Find where the given text appears and provide that cell's center as (x, y) coordinate. 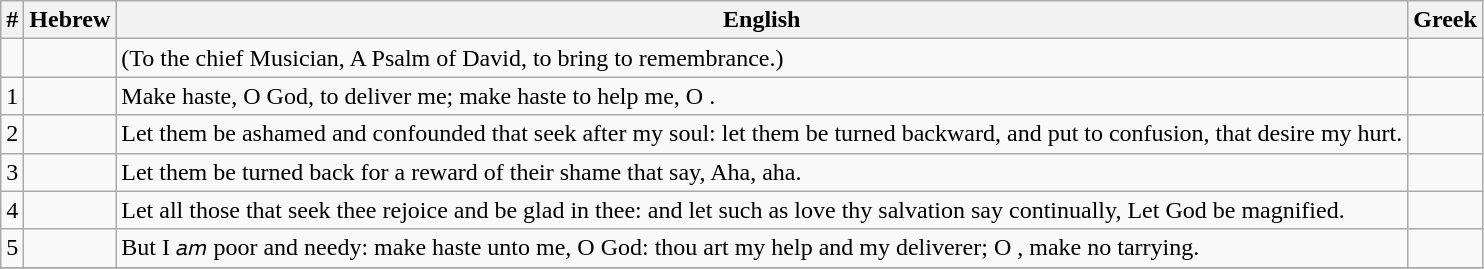
5 (12, 248)
English (762, 20)
2 (12, 134)
Let them be ashamed and confounded that seek after my soul: let them be turned backward, and put to confusion, that desire my hurt. (762, 134)
4 (12, 210)
Let all those that seek thee rejoice and be glad in thee: and let such as love thy salvation say continually, Let God be magnified. (762, 210)
Hebrew (70, 20)
3 (12, 172)
1 (12, 96)
Greek (1446, 20)
But I 𝘢𝘮 poor and needy: make haste unto me, O God: thou art my help and my deliverer; O , make no tarrying. (762, 248)
Let them be turned back for a reward of their shame that say, Aha, aha. (762, 172)
# (12, 20)
Make haste, O God, to deliver me; make haste to help me, O . (762, 96)
(To the chief Musician, A Psalm of David, to bring to remembrance.) (762, 58)
